Identify which cell holds the provided text, then report its (x, y) central coordinate. 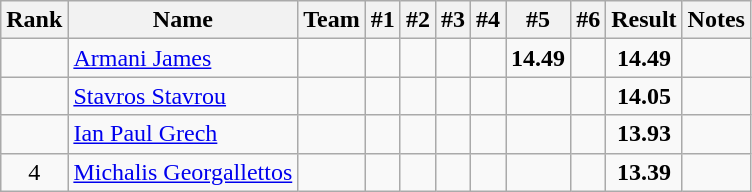
#3 (452, 20)
Michalis Georgallettos (183, 172)
Team (332, 20)
#2 (418, 20)
14.05 (644, 96)
Result (644, 20)
#6 (588, 20)
13.93 (644, 134)
Rank (34, 20)
Ian Paul Grech (183, 134)
Stavros Stavrou (183, 96)
#1 (382, 20)
#4 (488, 20)
4 (34, 172)
13.39 (644, 172)
Name (183, 20)
Notes (716, 20)
Armani James (183, 58)
#5 (538, 20)
